Return the (X, Y) coordinate for the center point of the cell that contains the specified text.  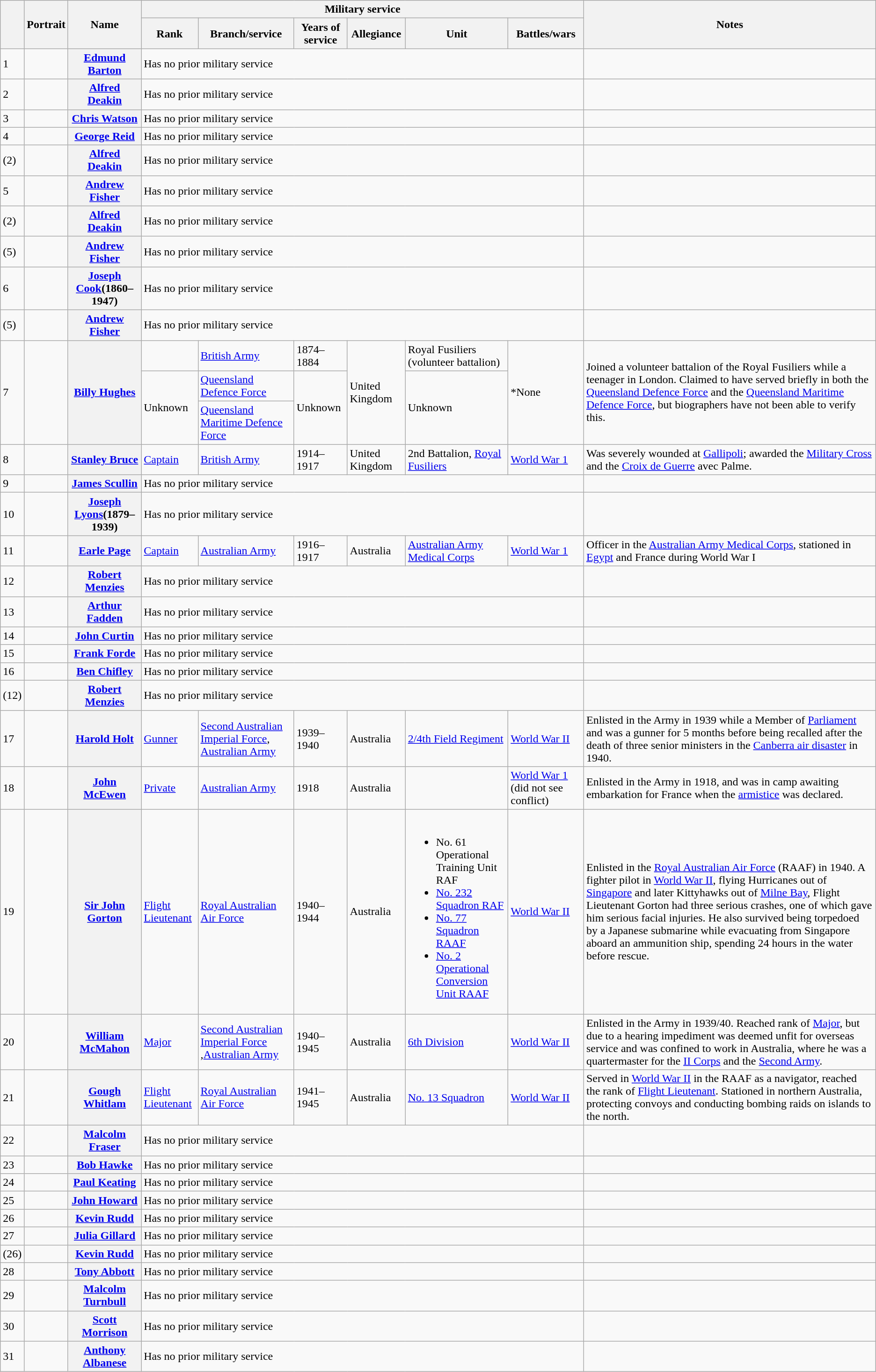
Joseph Lyons(1879–1939) (104, 514)
13 (12, 612)
(26) (12, 1254)
Portrait (46, 24)
2 (12, 94)
Malcolm Turnbull (104, 1296)
Private (169, 788)
World War 1 (did not see conflict) (546, 788)
Chris Watson (104, 118)
Queensland Defence Force (246, 386)
Arthur Fadden (104, 612)
3 (12, 118)
14 (12, 636)
Julia Gillard (104, 1236)
Paul Keating (104, 1183)
1941–1945 (321, 1097)
15 (12, 653)
Was severely wounded at Gallipoli; awarded the Military Cross and the Croix de Guerre avec Palme. (730, 459)
Bob Hawke (104, 1165)
10 (12, 514)
Battles/wars (546, 34)
25 (12, 1200)
9 (12, 484)
No. 13 Squadron (457, 1097)
Anthony Albanese (104, 1357)
Officer in the Australian Army Medical Corps, stationed in Egypt and France during World War I (730, 551)
James Scullin (104, 484)
19 (12, 911)
16 (12, 671)
Edmund Barton (104, 64)
Earle Page (104, 551)
1939–1940 (321, 738)
2/4th Field Regiment (457, 738)
5 (12, 191)
27 (12, 1236)
1940–1945 (321, 1042)
2nd Battalion, Royal Fusiliers (457, 459)
Unit (457, 34)
1916–1917 (321, 551)
22 (12, 1140)
Royal Fusiliers (volunteer battalion) (457, 356)
20 (12, 1042)
1914–1917 (321, 459)
1918 (321, 788)
John Curtin (104, 636)
Malcolm Fraser (104, 1140)
1940–1944 (321, 911)
6th Division (457, 1042)
1 (12, 64)
30 (12, 1326)
Queensland Maritime Defence Force (246, 423)
21 (12, 1097)
William McMahon (104, 1042)
Branch/service (246, 34)
Second Australian Imperial Force, Australian Army (246, 738)
28 (12, 1271)
Gough Whitlam (104, 1097)
23 (12, 1165)
Billy Hughes (104, 392)
Military service (363, 9)
Major (169, 1042)
Joseph Cook(1860–1947) (104, 288)
George Reid (104, 136)
Frank Forde (104, 653)
Rank (169, 34)
31 (12, 1357)
Scott Morrison (104, 1326)
17 (12, 738)
18 (12, 788)
29 (12, 1296)
John Howard (104, 1200)
Allegiance (376, 34)
12 (12, 581)
Years of service (321, 34)
26 (12, 1218)
Sir John Gorton (104, 911)
John McEwen (104, 788)
Gunner (169, 738)
Notes (730, 24)
Stanley Bruce (104, 459)
6 (12, 288)
*None (546, 392)
24 (12, 1183)
Enlisted in the Army in 1918, and was in camp awaiting embarkation for France when the armistice was declared. (730, 788)
No. 61 Operational Training Unit RAFNo. 232 Squadron RAFNo. 77 Squadron RAAFNo. 2 Operational Conversion Unit RAAF (457, 911)
8 (12, 459)
(12) (12, 695)
4 (12, 136)
1874–1884 (321, 356)
Ben Chifley (104, 671)
Harold Holt (104, 738)
11 (12, 551)
Name (104, 24)
Australian Army Medical Corps (457, 551)
7 (12, 392)
Tony Abbott (104, 1271)
Second Australian Imperial Force ,Australian Army (246, 1042)
